Locate the cell with the specified text and output its (X, Y) center coordinate. 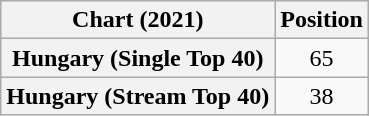
38 (322, 96)
Position (322, 20)
Chart (2021) (138, 20)
Hungary (Stream Top 40) (138, 96)
Hungary (Single Top 40) (138, 58)
65 (322, 58)
